Return (X, Y) of the center of cell containing provided text 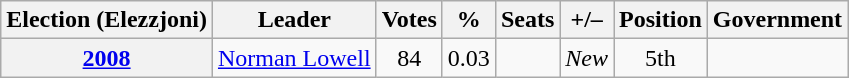
+/– (587, 20)
Election (Elezzjoni) (107, 20)
Norman Lowell (294, 58)
Votes (409, 20)
Leader (294, 20)
New (587, 58)
84 (409, 58)
Position (661, 20)
Seats (527, 20)
2008 (107, 58)
% (468, 20)
5th (661, 58)
0.03 (468, 58)
Government (777, 20)
